Search for the cell housing the specified text and yield its [X, Y] center coordinate. 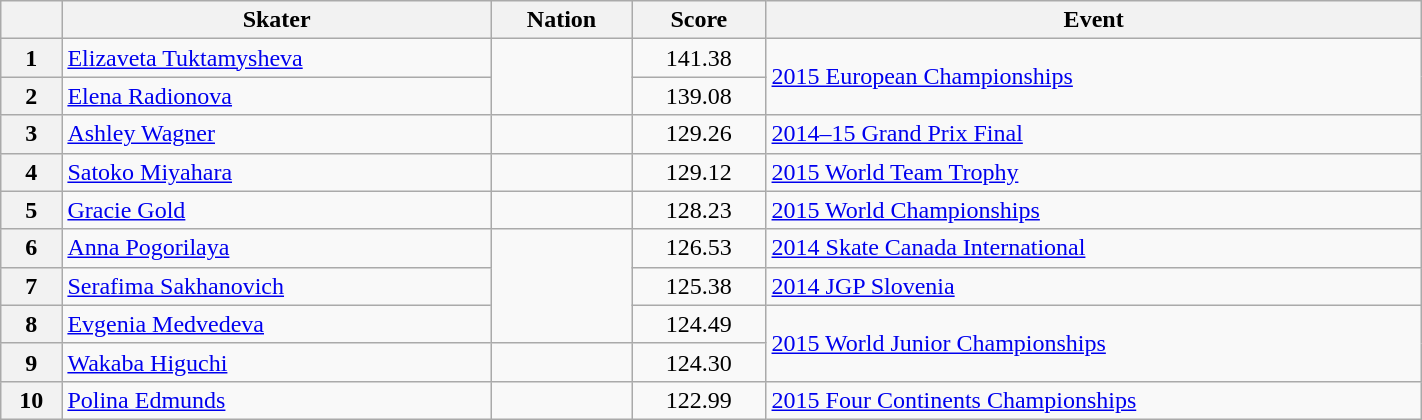
2015 Four Continents Championships [1094, 400]
2 [32, 96]
Elena Radionova [277, 96]
8 [32, 324]
Ashley Wagner [277, 134]
2015 World Junior Championships [1094, 343]
Satoko Miyahara [277, 172]
129.12 [699, 172]
Event [1094, 20]
2015 European Championships [1094, 77]
Score [699, 20]
2015 World Team Trophy [1094, 172]
3 [32, 134]
125.38 [699, 286]
126.53 [699, 248]
139.08 [699, 96]
Gracie Gold [277, 210]
2015 World Championships [1094, 210]
Wakaba Higuchi [277, 362]
122.99 [699, 400]
Polina Edmunds [277, 400]
129.26 [699, 134]
4 [32, 172]
Anna Pogorilaya [277, 248]
6 [32, 248]
7 [32, 286]
9 [32, 362]
124.30 [699, 362]
128.23 [699, 210]
2014 Skate Canada International [1094, 248]
2014 JGP Slovenia [1094, 286]
Elizaveta Tuktamysheva [277, 58]
Skater [277, 20]
10 [32, 400]
2014–15 Grand Prix Final [1094, 134]
124.49 [699, 324]
Nation [561, 20]
141.38 [699, 58]
1 [32, 58]
5 [32, 210]
Evgenia Medvedeva [277, 324]
Serafima Sakhanovich [277, 286]
